Identify which cell holds the provided text, then report its [x, y] central coordinate. 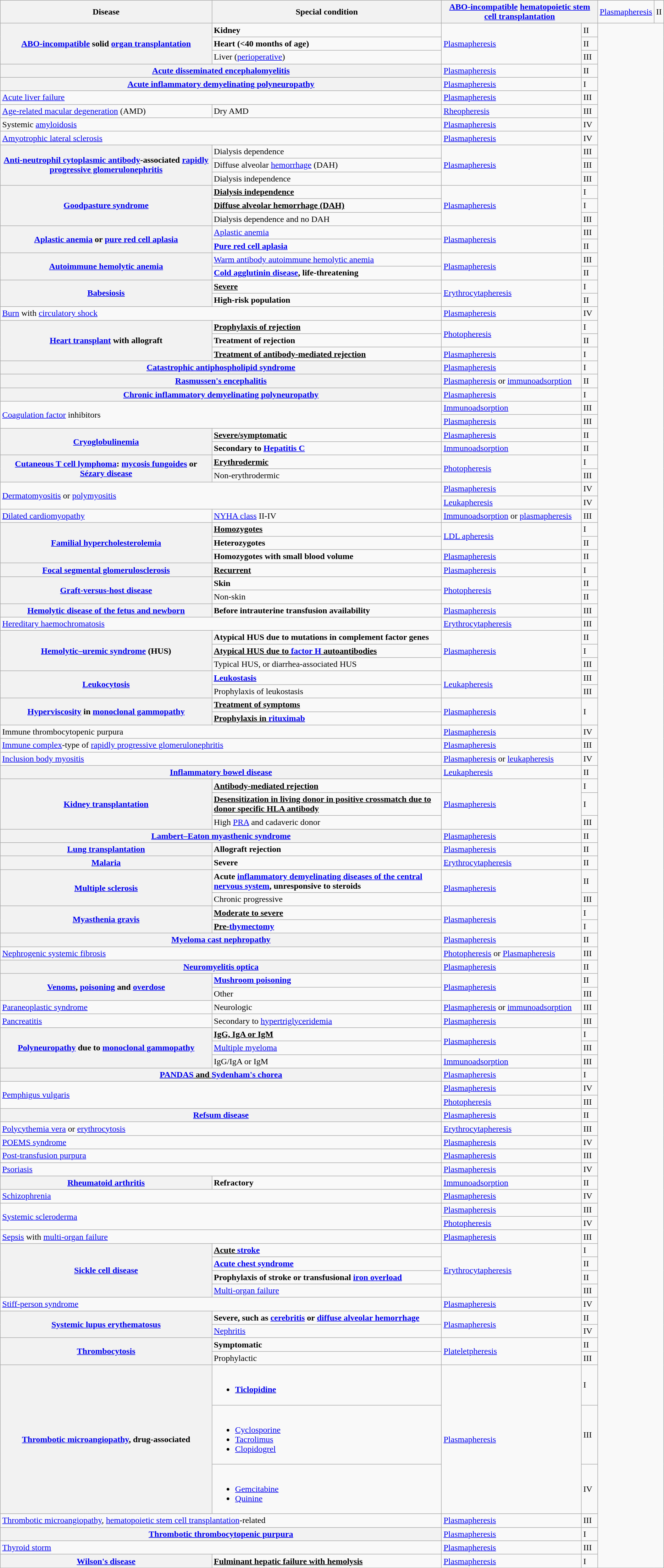
Thyroid storm [221, 1547]
Dermatomyositis or polymyositis [221, 496]
Hereditary haemochromatosis [221, 624]
Dialysis dependence [327, 151]
Disease [106, 12]
ABO-incompatible hematopoietic stem cell transplantation [520, 12]
Allograft rejection [327, 849]
Severe/symptomatic [327, 435]
Cold agglutinin disease, life-threatening [327, 273]
Warm antibody autoimmune hemolytic anemia [327, 260]
Polyneuropathy due to monoclonal gammopathy [106, 1048]
Immune complex-type of rapidly progressive glomerulonephritis [221, 745]
Thrombocytosis [106, 1351]
Plateletpheresis [511, 1351]
Acute inflammatory demyelinating polyneuropathy [221, 84]
Anti-neutrophil cytoplasmic antibody-associated rapidly progressive glomerulonephritis [106, 165]
ABO-incompatible solid organ transplantation [106, 44]
POEMS syndrome [221, 1142]
Homozygotes [327, 529]
Focal segmental glomerulosclerosis [106, 570]
Catastrophic antiphospholipid syndrome [221, 367]
Symptomatic [327, 1345]
Venoms, poisoning and overdose [106, 987]
High PRA and cadaveric donor [327, 822]
Burn with circulatory shock [221, 313]
Other [327, 994]
Heterozygotes [327, 543]
Acute disseminated encephalomyelitis [221, 71]
Liver (perioperative) [327, 57]
Rasmussen's encephalitis [221, 381]
Hyperviscosity in monoclonal gammopathy [106, 712]
Treatment of symptoms [327, 705]
Neuromyelitis optica [221, 967]
Multiple myeloma [327, 1048]
Before intrauterine transfusion availability [327, 610]
IgG/IgA or IgM [327, 1061]
Severe, such as cerebritis or diffuse alveolar hemorrhage [327, 1318]
High-risk population [327, 300]
LDL apheresis [511, 536]
Malaria [106, 863]
Kidney transplantation [106, 804]
Amyotrophic lateral sclerosis [221, 138]
Thrombotic thrombocytopenic purpura [221, 1534]
Schizophrenia [221, 1196]
Kidney [327, 30]
Psoriasis [221, 1169]
Babesiosis [106, 293]
Pre-thymectomy [327, 926]
Systemic scleroderma [221, 1216]
Systemic amyloidosis [221, 124]
Prophylaxis of leukostasis [327, 691]
Refsum disease [221, 1115]
Goodpasture syndrome [106, 206]
Nephritis [327, 1331]
Secondary to Hepatitis C [327, 448]
Acute inflammatory demyelinating diseases of the central nervous system, unresponsive to steroids [327, 881]
Ticlopidine [327, 1385]
Secondary to hypertriglyceridemia [327, 1021]
Skin [327, 583]
Prophylaxis of rejection [327, 327]
Antibody-mediated rejection [327, 786]
Wilson's disease [106, 1561]
Immunoadsorption or plasmapheresis [511, 516]
Dilated cardiomyopathy [106, 516]
Non-erythrodermic [327, 475]
Pure red cell aplasia [327, 246]
Autoimmune hemolytic anemia [106, 266]
Hemolytic–uremic syndrome (HUS) [106, 651]
CyclosporineTacrolimusClopidogrel [327, 1434]
Prophylaxis in rituximab [327, 718]
Age-related macular degeneration (AMD) [106, 111]
Homozygotes with small blood volume [327, 556]
Immune thrombocytopenic purpura [221, 732]
Hemolytic disease of the fetus and newborn [106, 610]
Lung transplantation [106, 849]
Chronic inflammatory demyelinating polyneuropathy [221, 395]
Nephrogenic systemic fibrosis [221, 953]
Treatment of antibody-mediated rejection [327, 354]
Rheumatoid arthritis [106, 1183]
Refractory [327, 1183]
Leukocytosis [106, 685]
Non-skin [327, 597]
Polycythemia vera or erythrocytosis [221, 1129]
NYHA class II-IV [327, 516]
Fulminant hepatic failure with hemolysis [327, 1561]
Moderate to severe [327, 913]
Graft-versus-host disease [106, 590]
Aplastic anemia or pure red cell aplasia [106, 239]
Acute chest syndrome [327, 1263]
Myeloma cast nephropathy [221, 940]
Sepsis with multi-organ failure [221, 1237]
Mushroom poisoning [327, 980]
Pemphigus vulgaris [221, 1095]
Pancreatitis [106, 1021]
Rheopheresis [511, 111]
Multiple sclerosis [106, 888]
Myasthenia gravis [106, 920]
Special condition [327, 12]
Inflammatory bowel disease [221, 772]
Dialysis dependence and no DAH [327, 219]
Thrombotic microangiopathy, hematopoietic stem cell transplantation-related [221, 1520]
Heart transplant with allograft [106, 340]
Neurologic [327, 1007]
Sickle cell disease [106, 1270]
Coagulation factor inhibitors [221, 415]
Acute stroke [327, 1250]
Atypical HUS due to mutations in complement factor genes [327, 637]
Leukostasis [327, 678]
Prophylactic [327, 1358]
Cutaneous T cell lymphoma: mycosis fungoides or Sézary disease [106, 469]
Aplastic anemia [327, 233]
Prophylaxis of stroke or transfusional iron overload [327, 1277]
Systemic lupus erythematosus [106, 1324]
Treatment of rejection [327, 340]
Thrombotic microangiopathy, drug-associated [106, 1439]
IgG, IgA or IgM [327, 1034]
Plasmapheresis or leukapheresis [511, 759]
Cryoglobulinemia [106, 442]
Desensitization in living donor in positive crossmatch due to donor specific HLA antibody [327, 804]
Inclusion body myositis [221, 759]
Lambert–Eaton myasthenic syndrome [221, 836]
Recurrent [327, 570]
Post-transfusion purpura [221, 1156]
Erythrodermic [327, 462]
Dry AMD [327, 111]
Typical HUS, or diarrhea-associated HUS [327, 664]
Atypical HUS due to factor H autoantibodies [327, 651]
Familial hypercholesterolemia [106, 543]
PANDAS and Sydenham's chorea [221, 1075]
GemcitabineQuinine [327, 1489]
Heart (<40 months of age) [327, 44]
Multi-organ failure [327, 1291]
Paraneoplastic syndrome [106, 1007]
Stiff-person syndrome [221, 1304]
Acute liver failure [221, 97]
Chronic progressive [327, 899]
Photopheresis or Plasmapheresis [511, 953]
